Scan for the cell matching the given text and deliver its (X, Y) coordinate at center. 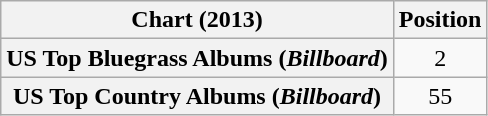
US Top Country Albums (Billboard) (198, 96)
Position (440, 20)
Chart (2013) (198, 20)
55 (440, 96)
2 (440, 58)
US Top Bluegrass Albums (Billboard) (198, 58)
